Locate the cell with the specified text and output its [X, Y] center coordinate. 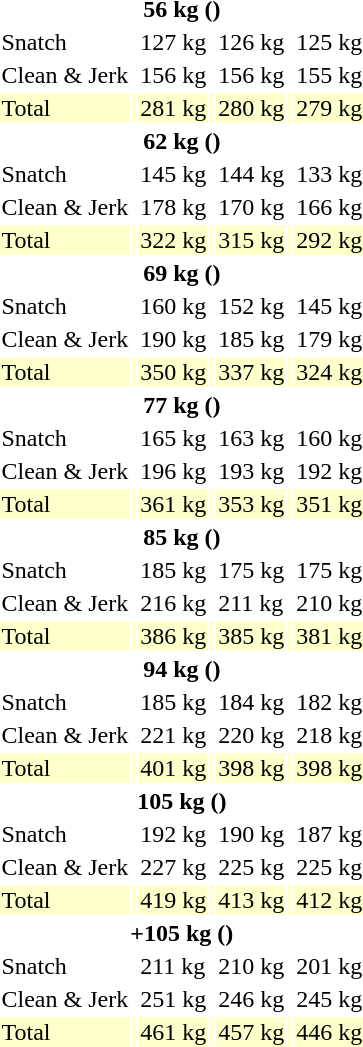
152 kg [252, 306]
196 kg [174, 471]
413 kg [252, 900]
221 kg [174, 735]
251 kg [174, 999]
144 kg [252, 174]
220 kg [252, 735]
246 kg [252, 999]
353 kg [252, 504]
281 kg [174, 108]
337 kg [252, 372]
322 kg [174, 240]
461 kg [174, 1032]
170 kg [252, 207]
160 kg [174, 306]
163 kg [252, 438]
175 kg [252, 570]
227 kg [174, 867]
178 kg [174, 207]
127 kg [174, 42]
145 kg [174, 174]
192 kg [174, 834]
361 kg [174, 504]
315 kg [252, 240]
385 kg [252, 636]
126 kg [252, 42]
350 kg [174, 372]
457 kg [252, 1032]
225 kg [252, 867]
184 kg [252, 702]
193 kg [252, 471]
386 kg [174, 636]
401 kg [174, 768]
280 kg [252, 108]
398 kg [252, 768]
419 kg [174, 900]
216 kg [174, 603]
210 kg [252, 966]
165 kg [174, 438]
